Extract the [x, y] coordinate from the center of the cell holding the provided text.  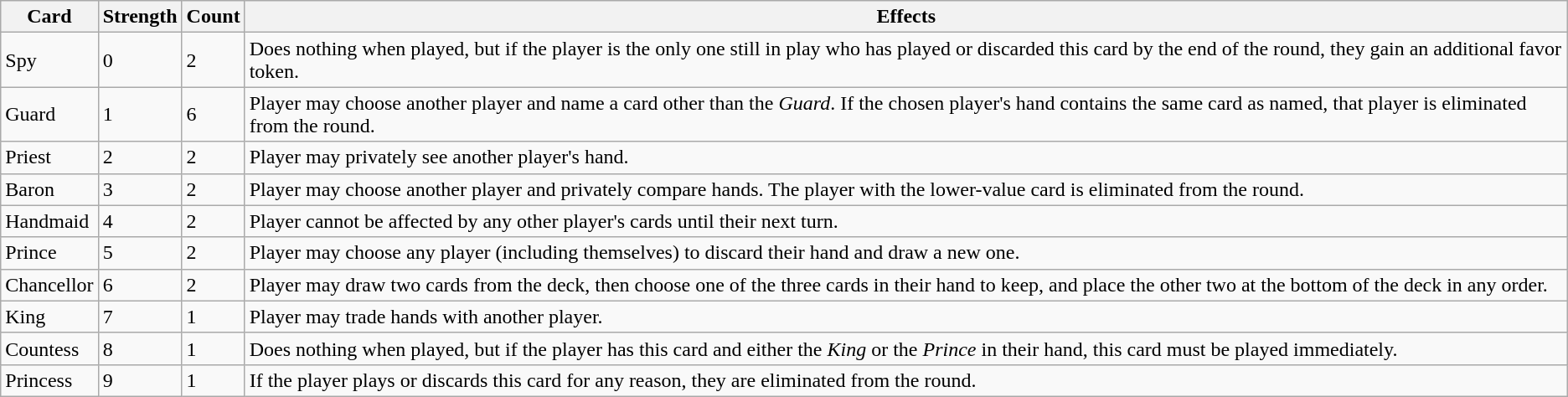
If the player plays or discards this card for any reason, they are eliminated from the round. [906, 380]
King [49, 317]
Player may trade hands with another player. [906, 317]
0 [140, 60]
Handmaid [49, 221]
Chancellor [49, 285]
Strength [140, 17]
Player cannot be affected by any other player's cards until their next turn. [906, 221]
9 [140, 380]
Player may privately see another player's hand. [906, 157]
3 [140, 189]
Guard [49, 114]
Player may choose another player and privately compare hands. The player with the lower-value card is eliminated from the round. [906, 189]
Does nothing when played, but if the player has this card and either the King or the Prince in their hand, this card must be played immediately. [906, 348]
Princess [49, 380]
4 [140, 221]
Prince [49, 253]
Effects [906, 17]
Priest [49, 157]
Player may choose any player (including themselves) to discard their hand and draw a new one. [906, 253]
8 [140, 348]
Spy [49, 60]
Count [213, 17]
7 [140, 317]
Countess [49, 348]
5 [140, 253]
Baron [49, 189]
Card [49, 17]
